Search for the cell housing the specified text and yield its [X, Y] center coordinate. 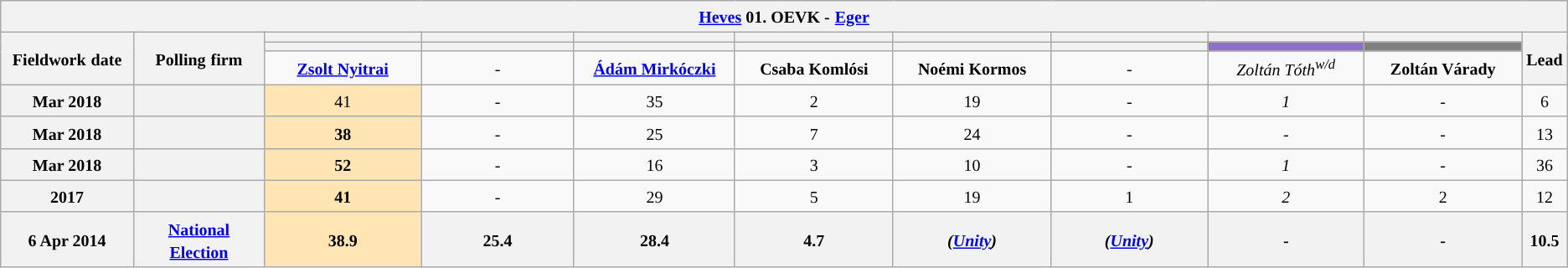
10.5 [1545, 240]
Lead [1545, 59]
Polling firm [199, 59]
38.9 [343, 240]
3 [814, 164]
Zoltán Várady [1443, 68]
6 [1545, 100]
36 [1545, 164]
5 [814, 196]
6 Apr 2014 [67, 240]
52 [343, 164]
Ádám Mirkóczki [654, 68]
2017 [67, 196]
28.4 [654, 240]
Csaba Komlósi [814, 68]
7 [814, 132]
25.4 [498, 240]
13 [1545, 132]
Zoltán Tóthw/d [1287, 68]
24 [972, 132]
25 [654, 132]
National Election [199, 240]
35 [654, 100]
Heves 01. OEVK - Eger [784, 17]
4.7 [814, 240]
Fieldwork date [67, 59]
10 [972, 164]
38 [343, 132]
Noémi Kormos [972, 68]
29 [654, 196]
12 [1545, 196]
Zsolt Nyitrai [343, 68]
16 [654, 164]
